Capture the cell that displays the provided text and extract its (x, y) central coordinate. 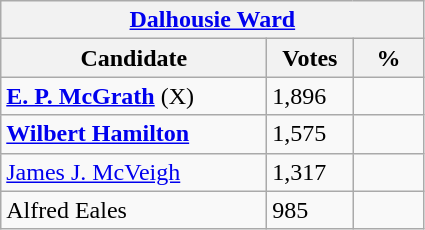
% (388, 58)
Votes (310, 58)
Candidate (134, 58)
Wilbert Hamilton (134, 134)
James J. McVeigh (134, 172)
E. P. McGrath (X) (134, 96)
1,317 (310, 172)
Dalhousie Ward (212, 20)
1,896 (310, 96)
985 (310, 210)
1,575 (310, 134)
Alfred Eales (134, 210)
